For the text-containing cell, return its midpoint in [X, Y] coordinate format. 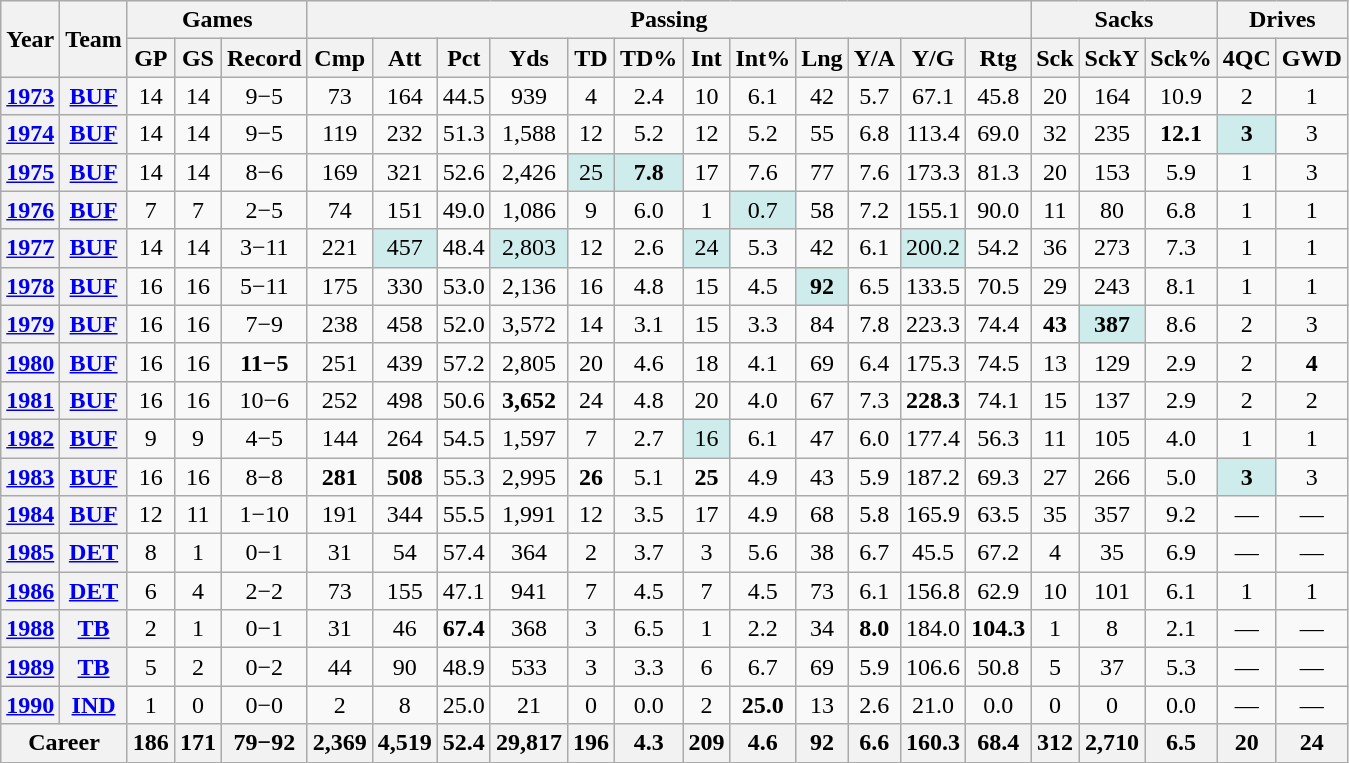
62.9 [998, 591]
37 [1112, 667]
941 [528, 591]
29,817 [528, 743]
48.9 [464, 667]
1989 [30, 667]
312 [1055, 743]
104.3 [998, 629]
187.2 [934, 477]
3.1 [648, 324]
48.4 [464, 248]
357 [1112, 515]
0−2 [264, 667]
50.8 [998, 667]
3.7 [648, 553]
Lng [822, 58]
7−9 [264, 324]
155 [404, 591]
1979 [30, 324]
252 [340, 400]
68 [822, 515]
266 [1112, 477]
44.5 [464, 96]
5.7 [874, 96]
1983 [30, 477]
1973 [30, 96]
2−2 [264, 591]
9.2 [1181, 515]
Games [217, 20]
45.8 [998, 96]
18 [706, 362]
2,136 [528, 286]
90.0 [998, 210]
Pct [464, 58]
2,805 [528, 362]
209 [706, 743]
8.6 [1181, 324]
6.6 [874, 743]
106.6 [934, 667]
Sck [1055, 58]
67.1 [934, 96]
52.4 [464, 743]
74.5 [998, 362]
2,803 [528, 248]
2,369 [340, 743]
171 [198, 743]
Team [94, 39]
177.4 [934, 438]
77 [822, 172]
344 [404, 515]
137 [1112, 400]
1,086 [528, 210]
2,995 [528, 477]
GS [198, 58]
6.9 [1181, 553]
34 [822, 629]
50.6 [464, 400]
51.3 [464, 134]
11−5 [264, 362]
4,519 [404, 743]
1976 [30, 210]
8.1 [1181, 286]
191 [340, 515]
1,597 [528, 438]
330 [404, 286]
1981 [30, 400]
74.4 [998, 324]
7.2 [874, 210]
156.8 [934, 591]
364 [528, 553]
8−8 [264, 477]
54.5 [464, 438]
221 [340, 248]
55 [822, 134]
508 [404, 477]
5.1 [648, 477]
155.1 [934, 210]
1975 [30, 172]
79−92 [264, 743]
173.3 [934, 172]
Y/A [874, 58]
184.0 [934, 629]
1988 [30, 629]
1982 [30, 438]
Yds [528, 58]
1977 [30, 248]
4.1 [763, 362]
90 [404, 667]
1990 [30, 705]
67 [822, 400]
49.0 [464, 210]
80 [1112, 210]
Sck% [1181, 58]
SckY [1112, 58]
457 [404, 248]
238 [340, 324]
3,572 [528, 324]
1980 [30, 362]
368 [528, 629]
26 [590, 477]
129 [1112, 362]
105 [1112, 438]
2.2 [763, 629]
IND [94, 705]
4QC [1246, 58]
939 [528, 96]
5.8 [874, 515]
4.3 [648, 743]
200.2 [934, 248]
2.4 [648, 96]
251 [340, 362]
84 [822, 324]
Record [264, 58]
273 [1112, 248]
2,710 [1112, 743]
1,991 [528, 515]
498 [404, 400]
Year [30, 39]
67.4 [464, 629]
55.3 [464, 477]
27 [1055, 477]
12.1 [1181, 134]
74.1 [998, 400]
3.5 [648, 515]
57.2 [464, 362]
223.3 [934, 324]
186 [150, 743]
69.3 [998, 477]
Int [706, 58]
5.0 [1181, 477]
264 [404, 438]
8.0 [874, 629]
196 [590, 743]
1984 [30, 515]
Rtg [998, 58]
56.3 [998, 438]
47.1 [464, 591]
228.3 [934, 400]
10.9 [1181, 96]
175.3 [934, 362]
GWD [1312, 58]
160.3 [934, 743]
439 [404, 362]
1985 [30, 553]
63.5 [998, 515]
387 [1112, 324]
1978 [30, 286]
2.1 [1181, 629]
169 [340, 172]
175 [340, 286]
29 [1055, 286]
2.7 [648, 438]
281 [340, 477]
69.0 [998, 134]
458 [404, 324]
44 [340, 667]
53.0 [464, 286]
Passing [668, 20]
45.5 [934, 553]
0.7 [763, 210]
232 [404, 134]
47 [822, 438]
144 [340, 438]
101 [1112, 591]
36 [1055, 248]
119 [340, 134]
2−5 [264, 210]
74 [340, 210]
5.6 [763, 553]
4−5 [264, 438]
21.0 [934, 705]
21 [528, 705]
2,426 [528, 172]
Y/G [934, 58]
TD [590, 58]
533 [528, 667]
Cmp [340, 58]
54 [404, 553]
Att [404, 58]
52.0 [464, 324]
68.4 [998, 743]
58 [822, 210]
6.4 [874, 362]
Int% [763, 58]
3,652 [528, 400]
Drives [1282, 20]
Career [64, 743]
5−11 [264, 286]
46 [404, 629]
38 [822, 553]
113.4 [934, 134]
321 [404, 172]
Sacks [1124, 20]
235 [1112, 134]
57.4 [464, 553]
133.5 [934, 286]
8−6 [264, 172]
1,588 [528, 134]
GP [150, 58]
165.9 [934, 515]
1986 [30, 591]
TD% [648, 58]
1−10 [264, 515]
243 [1112, 286]
3−11 [264, 248]
70.5 [998, 286]
153 [1112, 172]
32 [1055, 134]
81.3 [998, 172]
151 [404, 210]
67.2 [998, 553]
10−6 [264, 400]
0−0 [264, 705]
1974 [30, 134]
55.5 [464, 515]
52.6 [464, 172]
54.2 [998, 248]
